Pinpoint the cell where the given text exists, returning its (x, y) midpoint coordinate. 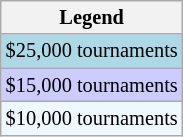
$15,000 tournaments (92, 85)
$10,000 tournaments (92, 118)
$25,000 tournaments (92, 51)
Legend (92, 17)
